Search for the cell housing the specified text and yield its [x, y] center coordinate. 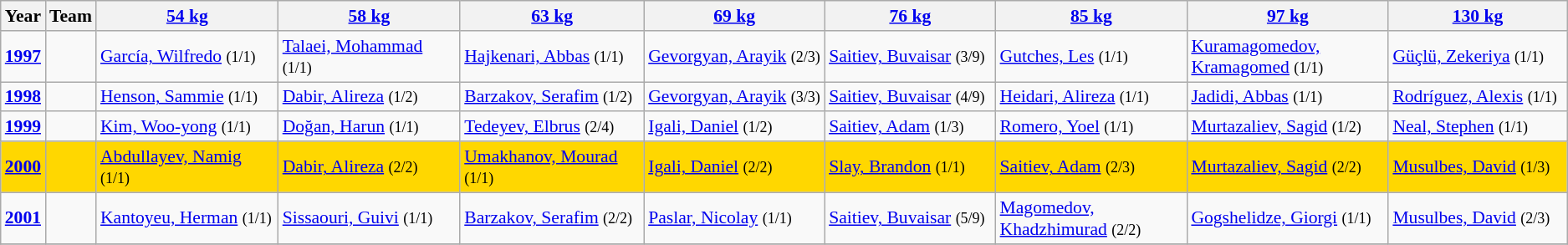
Saitiev, Adam (1/3) [910, 127]
1999 [23, 127]
Barzakov, Serafim (2/2) [552, 217]
Dabir, Alireza (2/2) [370, 167]
Abdullayev, Namig (1/1) [187, 167]
Saitiev, Buvaisar (5/9) [910, 217]
130 kg [1477, 16]
Musulbes, David (2/3) [1477, 217]
Kantoyeu, Herman (1/1) [187, 217]
Murtazaliev, Sagid (2/2) [1288, 167]
Gevorgyan, Arayik (2/3) [734, 57]
Kim, Woo-yong (1/1) [187, 127]
Henson, Sammie (1/1) [187, 97]
Paslar, Nicolay (1/1) [734, 217]
Tedeyev, Elbrus (2/4) [552, 127]
Musulbes, David (1/3) [1477, 167]
Magomedov, Khadzhimurad (2/2) [1092, 217]
Hajkenari, Abbas (1/1) [552, 57]
Dabir, Alireza (1/2) [370, 97]
Murtazaliev, Sagid (1/2) [1288, 127]
Igali, Daniel (1/2) [734, 127]
Saitiev, Adam (2/3) [1092, 167]
63 kg [552, 16]
Romero, Yoel (1/1) [1092, 127]
54 kg [187, 16]
Rodríguez, Alexis (1/1) [1477, 97]
Team [70, 16]
Saitiev, Buvaisar (3/9) [910, 57]
Year [23, 16]
Talaei, Mohammad (1/1) [370, 57]
Heidari, Alireza (1/1) [1092, 97]
Gutches, Les (1/1) [1092, 57]
85 kg [1092, 16]
Umakhanov, Mourad (1/1) [552, 167]
58 kg [370, 16]
Güçlü, Zekeriya (1/1) [1477, 57]
2000 [23, 167]
Barzakov, Serafim (1/2) [552, 97]
Jadidi, Abbas (1/1) [1288, 97]
Igali, Daniel (2/2) [734, 167]
69 kg [734, 16]
Gogshelidze, Giorgi (1/1) [1288, 217]
Saitiev, Buvaisar (4/9) [910, 97]
Slay, Brandon (1/1) [910, 167]
Gevorgyan, Arayik (3/3) [734, 97]
97 kg [1288, 16]
Kuramagomedov, Kramagomed (1/1) [1288, 57]
Doğan, Harun (1/1) [370, 127]
Neal, Stephen (1/1) [1477, 127]
1997 [23, 57]
1998 [23, 97]
García, Wilfredo (1/1) [187, 57]
Sissaouri, Guivi (1/1) [370, 217]
76 kg [910, 16]
2001 [23, 217]
